Return (X, Y) of the center of cell containing provided text 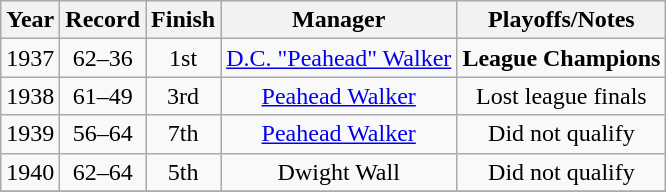
Year (30, 20)
3rd (184, 96)
Manager (339, 20)
1940 (30, 172)
56–64 (103, 134)
Dwight Wall (339, 172)
Finish (184, 20)
1939 (30, 134)
D.C. "Peahead" Walker (339, 58)
Record (103, 20)
1937 (30, 58)
Playoffs/Notes (562, 20)
1st (184, 58)
Lost league finals (562, 96)
62–64 (103, 172)
5th (184, 172)
7th (184, 134)
1938 (30, 96)
62–36 (103, 58)
League Champions (562, 58)
61–49 (103, 96)
